Provide the [x, y] coordinate of the cell's center where the given text is located.  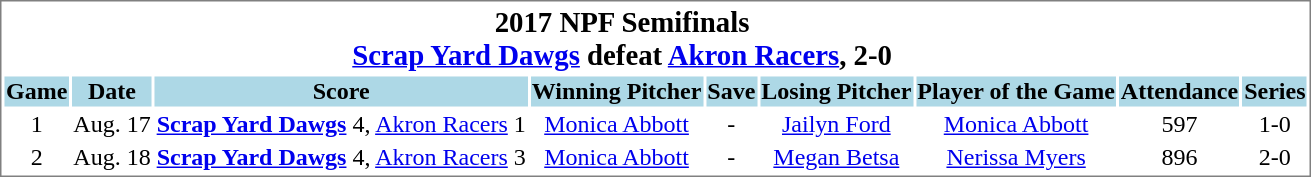
Date [112, 91]
1-0 [1275, 125]
Attendance [1179, 91]
597 [1179, 125]
1 [36, 125]
Nerissa Myers [1016, 157]
Losing Pitcher [836, 91]
Winning Pitcher [616, 91]
Score [341, 91]
Game [36, 91]
896 [1179, 157]
2-0 [1275, 157]
Megan Betsa [836, 157]
Scrap Yard Dawgs 4, Akron Racers 3 [341, 157]
Jailyn Ford [836, 125]
2017 NPF SemifinalsScrap Yard Dawgs defeat Akron Racers, 2-0 [622, 38]
Player of the Game [1016, 91]
Aug. 17 [112, 125]
Save [732, 91]
Aug. 18 [112, 157]
2 [36, 157]
Series [1275, 91]
Scrap Yard Dawgs 4, Akron Racers 1 [341, 125]
